Search for the cell housing the specified text and yield its (X, Y) center coordinate. 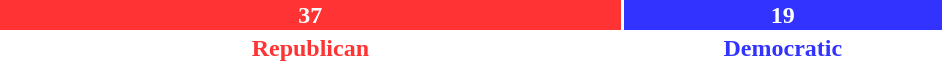
37 (310, 15)
19 (783, 15)
